Provide the [X, Y] coordinate of the cell's center where the given text is located.  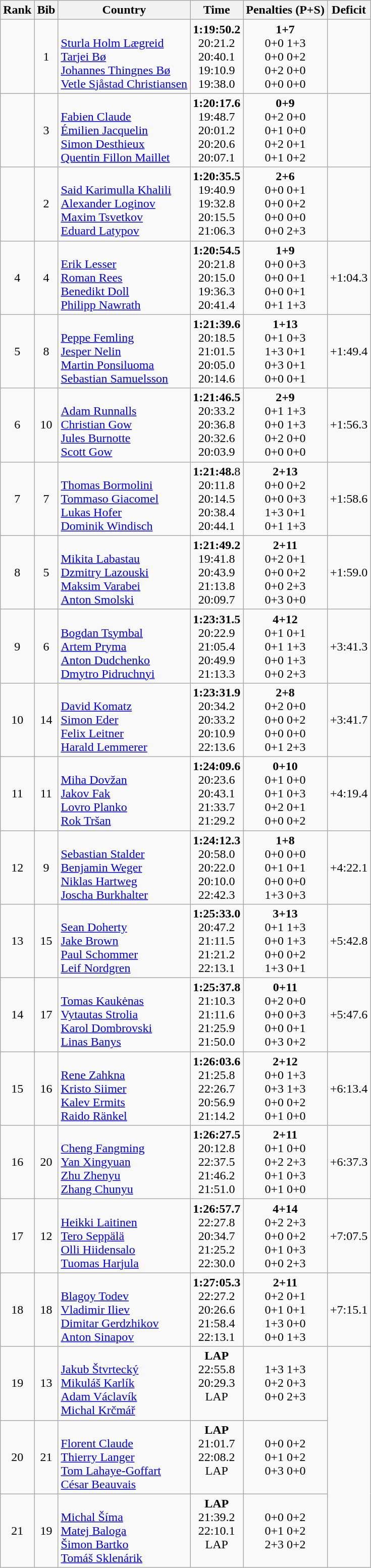
1:21:48.820:11.820:14.520:38.420:44.1 [217, 499]
1:21:39.620:18.521:01.520:05.020:14.6 [217, 351]
1:25:37.821:10.321:11.621:25.921:50.0 [217, 1015]
+4:19.4 [348, 793]
1:20:54.520:21.820:15.019:36.320:41.4 [217, 278]
0+0 0+20+1 0+22+3 0+2 [286, 1531]
Florent ClaudeThierry LangerTom Lahaye-GoffartCésar Beauvais [124, 1457]
0+100+1 0+00+1 0+30+2 0+10+0 0+2 [286, 793]
Jakub ŠtvrteckýMikuláš KarlíkAdam VáclavíkMichal Krčmář [124, 1383]
+3:41.3 [348, 646]
2+90+1 1+30+0 1+30+2 0+00+0 0+0 [286, 425]
1:25:33.020:47.221:11.521:21.222:13.1 [217, 941]
+1:49.4 [348, 351]
2+110+2 0+10+1 0+11+3 0+00+0 1+3 [286, 1310]
2 [46, 204]
+5:42.8 [348, 941]
1+80+0 0+00+1 0+10+0 0+01+3 0+3 [286, 868]
Bib [46, 10]
LAP22:55.820:29.3LAP [217, 1383]
1:26:27.520:12.822:37.521:46.221:51.0 [217, 1162]
Erik LesserRoman ReesBenedikt DollPhilipp Nawrath [124, 278]
LAP21:39.222:10.1LAP [217, 1531]
Cheng Fangming Yan XingyuanZhu ZhenyuZhang Chunyu [124, 1162]
Heikki LaitinenTero SeppäläOlli HiidensaloTuomas Harjula [124, 1236]
Miha DovžanJakov FakLovro PlankoRok Tršan [124, 793]
1 [46, 57]
+1:58.6 [348, 499]
2+110+2 0+10+0 0+20+0 2+30+3 0+0 [286, 572]
1:20:17.619:48.720:01.220:20.620:07.1 [217, 130]
Penalties (P+S) [286, 10]
Country [124, 10]
Fabien ClaudeÉmilien JacquelinSimon DesthieuxQuentin Fillon Maillet [124, 130]
Michal ŠímaMatej BalogaŠimon BartkoTomáš Sklenárik [124, 1531]
Adam RunnallsChristian GowJules BurnotteScott Gow [124, 425]
1:19:50.220:21.220:40.119:10.919:38.0 [217, 57]
2+130+0 0+20+0 0+31+3 0+10+1 1+3 [286, 499]
+3:41.7 [348, 720]
Blagoy TodevVladimir IlievDimitar GerdzhikovAnton Sinapov [124, 1310]
1:26:03.621:25.822:26.720:56.921:14.2 [217, 1089]
1:23:31.920:34.220:33.220:10.922:13.6 [217, 720]
0+0 0+20+1 0+20+3 0+0 [286, 1457]
1:24:09.620:23.620:43.121:33.721:29.2 [217, 793]
0+90+2 0+00+1 0+00+2 0+10+1 0+2 [286, 130]
Peppe FemlingJesper NelinMartin PonsiluomaSebastian Samuelsson [124, 351]
4+140+2 2+30+0 0+20+1 0+30+0 2+3 [286, 1236]
1+3 1+30+2 0+30+0 2+3 [286, 1383]
1+130+1 0+31+3 0+10+3 0+10+0 0+1 [286, 351]
2+120+0 1+30+3 1+30+0 0+20+1 0+0 [286, 1089]
Bogdan TsymbalArtem PrymaAnton DudchenkoDmytro Pidruchnyi [124, 646]
Mikita LabastauDzmitry LazouskiMaksim VarabeiAnton Smolski [124, 572]
+1:04.3 [348, 278]
2+110+1 0+00+2 2+30+1 0+30+1 0+0 [286, 1162]
1:26:57.722:27.820:34.721:25.222:30.0 [217, 1236]
Rene ZahknaKristo SiimerKalev ErmitsRaido Ränkel [124, 1089]
2+80+2 0+00+0 0+20+0 0+00+1 2+3 [286, 720]
3+130+1 1+30+0 1+30+0 0+21+3 0+1 [286, 941]
Deficit [348, 10]
+1:59.0 [348, 572]
1:27:05.322:27.220:26.621:58.422:13.1 [217, 1310]
1:23:31.520:22.921:05.420:49.921:13.3 [217, 646]
1:20:35.519:40.919:32.820:15.521:06.3 [217, 204]
Time [217, 10]
+7:15.1 [348, 1310]
Thomas BormoliniTommaso GiacomelLukas HoferDominik Windisch [124, 499]
2+60+0 0+10+0 0+20+0 0+00+0 2+3 [286, 204]
0+110+2 0+00+0 0+30+0 0+10+3 0+2 [286, 1015]
Sebastian StalderBenjamin WegerNiklas HartwegJoscha Burkhalter [124, 868]
1:24:12.320:58.020:22.020:10.022:42.3 [217, 868]
Rank [17, 10]
1+70+0 1+30+0 0+20+2 0+00+0 0+0 [286, 57]
3 [46, 130]
LAP21:01.722:08.2LAP [217, 1457]
Said Karimulla KhaliliAlexander LoginovMaxim TsvetkovEduard Latypov [124, 204]
+4:22.1 [348, 868]
Sean DohertyJake BrownPaul SchommerLeif Nordgren [124, 941]
+7:07.5 [348, 1236]
+6:13.4 [348, 1089]
1:21:49.219:41.820:43.921:13.820:09.7 [217, 572]
+5:47.6 [348, 1015]
+6:37.3 [348, 1162]
David KomatzSimon EderFelix LeitnerHarald Lemmerer [124, 720]
+1:56.3 [348, 425]
4+120+1 0+10+1 1+30+0 1+30+0 2+3 [286, 646]
Sturla Holm LægreidTarjei BøJohannes Thingnes BøVetle Sjåstad Christiansen [124, 57]
1+90+0 0+30+0 0+10+0 0+10+1 1+3 [286, 278]
1:21:46.520:33.220:36.820:32.620:03.9 [217, 425]
Tomas KaukėnasVytautas StroliaKarol DombrovskiLinas Banys [124, 1015]
